Return the [X, Y] coordinate for the center point of the cell that contains the specified text.  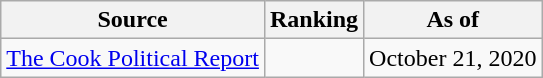
Ranking [314, 20]
October 21, 2020 [453, 58]
As of [453, 20]
The Cook Political Report [133, 58]
Source [133, 20]
